Identify which cell holds the provided text, then report its [X, Y] central coordinate. 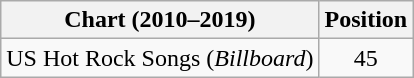
Position [366, 20]
US Hot Rock Songs (Billboard) [160, 58]
Chart (2010–2019) [160, 20]
45 [366, 58]
